From the cell containing the given text, extract its center point as (x, y) coordinate. 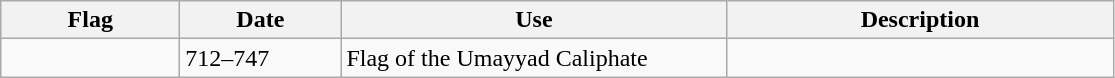
Use (534, 20)
Flag (90, 20)
Description (920, 20)
Flag of the Umayyad Caliphate (534, 58)
Date (260, 20)
712–747 (260, 58)
